Locate the cell with the specified text and output its (x, y) center coordinate. 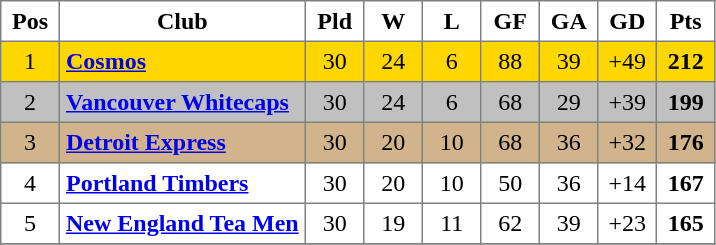
1 (30, 61)
176 (685, 142)
Club (182, 21)
+23 (627, 223)
GF (510, 21)
Cosmos (182, 61)
2 (30, 102)
GD (627, 21)
167 (685, 183)
Vancouver Whitecaps (182, 102)
50 (510, 183)
Pts (685, 21)
212 (685, 61)
11 (451, 223)
19 (393, 223)
+49 (627, 61)
62 (510, 223)
L (451, 21)
Pos (30, 21)
W (393, 21)
199 (685, 102)
+32 (627, 142)
4 (30, 183)
GA (568, 21)
Detroit Express (182, 142)
Pld (334, 21)
+14 (627, 183)
New England Tea Men (182, 223)
+39 (627, 102)
29 (568, 102)
88 (510, 61)
3 (30, 142)
165 (685, 223)
Portland Timbers (182, 183)
5 (30, 223)
